Detect which cell encompasses the target text, then output its (X, Y) center coordinate. 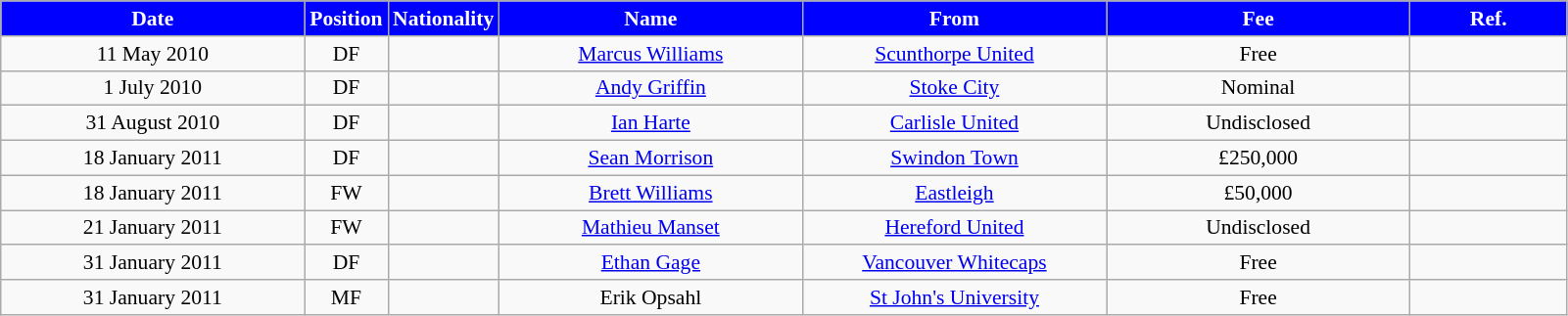
Swindon Town (954, 158)
Eastleigh (954, 193)
Ethan Gage (650, 263)
31 August 2010 (153, 123)
From (954, 19)
Position (347, 19)
21 January 2011 (153, 228)
Date (153, 19)
Sean Morrison (650, 158)
Brett Williams (650, 193)
Vancouver Whitecaps (954, 263)
11 May 2010 (153, 54)
Hereford United (954, 228)
£250,000 (1259, 158)
Carlisle United (954, 123)
Name (650, 19)
Marcus Williams (650, 54)
Nationality (443, 19)
Andy Griffin (650, 88)
Erik Opsahl (650, 297)
£50,000 (1259, 193)
Fee (1259, 19)
Stoke City (954, 88)
Mathieu Manset (650, 228)
1 July 2010 (153, 88)
Nominal (1259, 88)
St John's University (954, 297)
Ian Harte (650, 123)
MF (347, 297)
Ref. (1489, 19)
Scunthorpe United (954, 54)
